Provide the [x, y] coordinate of the cell's center where the given text is located.  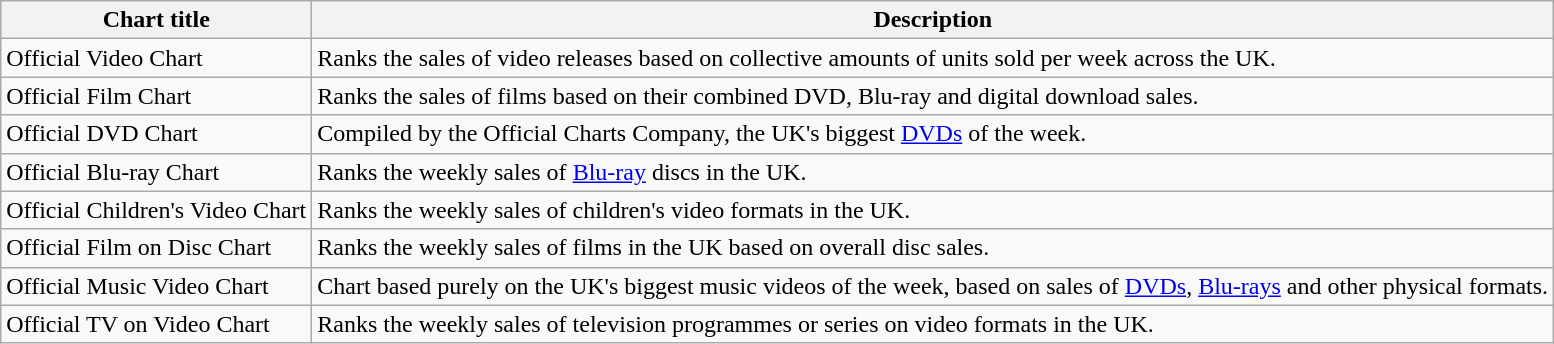
Description [933, 20]
Ranks the sales of films based on their combined DVD, Blu-ray and digital download sales. [933, 96]
Official Film on Disc Chart [156, 248]
Ranks the weekly sales of Blu-ray discs in the UK. [933, 172]
Ranks the weekly sales of films in the UK based on overall disc sales. [933, 248]
Compiled by the Official Charts Company, the UK's biggest DVDs of the week. [933, 134]
Official Film Chart [156, 96]
Official TV on Video Chart [156, 324]
Official Video Chart [156, 58]
Official DVD Chart [156, 134]
Ranks the weekly sales of children's video formats in the UK. [933, 210]
Official Music Video Chart [156, 286]
Chart based purely on the UK's biggest music videos of the week, based on sales of DVDs, Blu-rays and other physical formats. [933, 286]
Official Children's Video Chart [156, 210]
Ranks the sales of video releases based on collective amounts of units sold per week across the UK. [933, 58]
Ranks the weekly sales of television programmes or series on video formats in the UK. [933, 324]
Chart title [156, 20]
Official Blu-ray Chart [156, 172]
